Pinpoint the cell where the given text exists, returning its [x, y] midpoint coordinate. 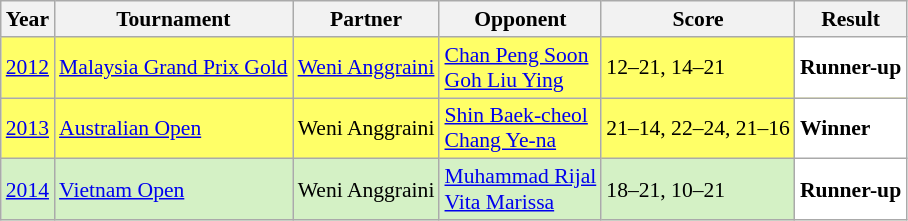
Australian Open [174, 128]
Partner [366, 19]
2014 [28, 190]
Score [698, 19]
21–14, 22–24, 21–16 [698, 128]
Chan Peng Soon Goh Liu Ying [520, 68]
Muhammad Rijal Vita Marissa [520, 190]
Year [28, 19]
18–21, 10–21 [698, 190]
Vietnam Open [174, 190]
Winner [850, 128]
Tournament [174, 19]
Shin Baek-cheol Chang Ye-na [520, 128]
Result [850, 19]
2012 [28, 68]
2013 [28, 128]
Opponent [520, 19]
Malaysia Grand Prix Gold [174, 68]
12–21, 14–21 [698, 68]
